Return [x, y] of the center of cell containing provided text 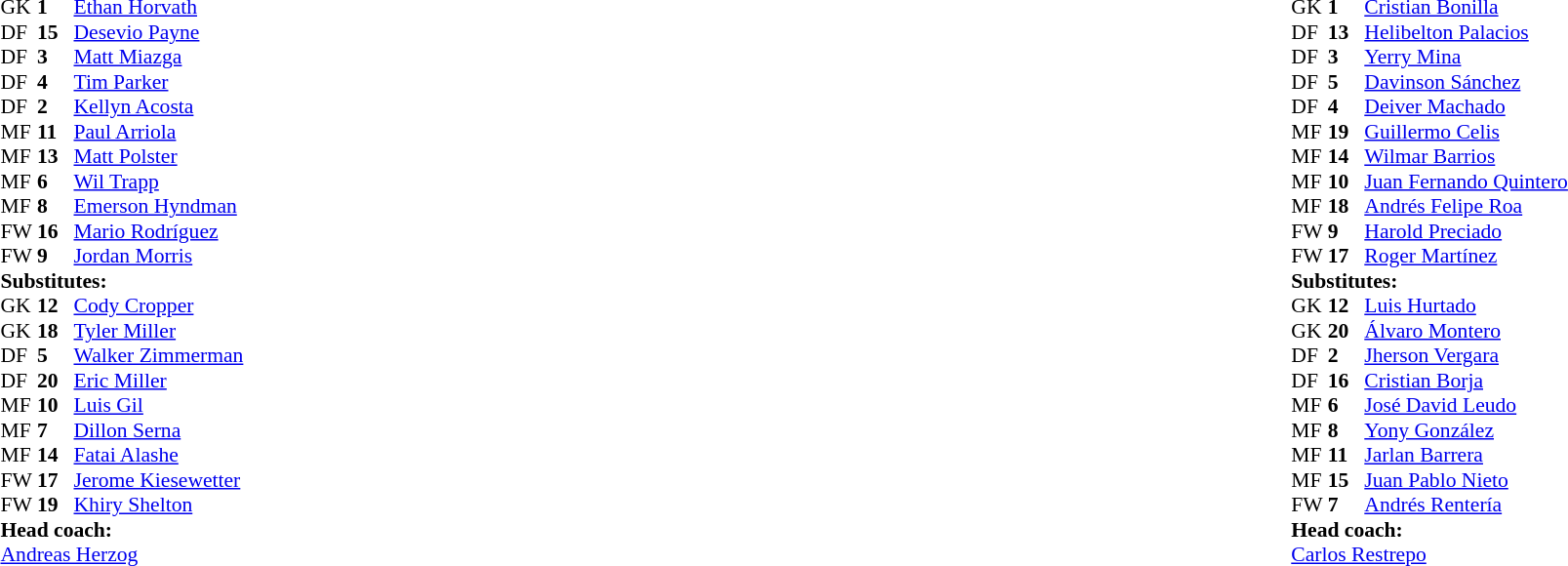
Emerson Hyndman [159, 206]
Kellyn Acosta [159, 106]
Mario Rodríguez [159, 231]
Juan Fernando Quintero [1466, 182]
Cody Cropper [159, 305]
José David Leudo [1466, 405]
Jherson Vergara [1466, 356]
Desevio Payne [159, 32]
Matt Polster [159, 157]
Juan Pablo Nieto [1466, 480]
Andrés Rentería [1466, 505]
Guillermo Celis [1466, 132]
Luis Gil [159, 405]
Jarlan Barrera [1466, 456]
Dillon Serna [159, 430]
Álvaro Montero [1466, 331]
Tyler Miller [159, 331]
Luis Hurtado [1466, 305]
Tim Parker [159, 82]
Davinson Sánchez [1466, 82]
Roger Martínez [1466, 257]
Yerry Mina [1466, 58]
Wilmar Barrios [1466, 157]
Andrés Felipe Roa [1466, 206]
Deiver Machado [1466, 106]
Jordan Morris [159, 257]
Walker Zimmerman [159, 356]
Harold Preciado [1466, 231]
Jerome Kiesewetter [159, 480]
Paul Arriola [159, 132]
Cristian Borja [1466, 381]
Wil Trapp [159, 182]
Matt Miazga [159, 58]
Eric Miller [159, 381]
Helibelton Palacios [1466, 32]
Yony González [1466, 430]
Fatai Alashe [159, 456]
Khiry Shelton [159, 505]
